Extract the (X, Y) coordinate from the center of the cell holding the provided text.  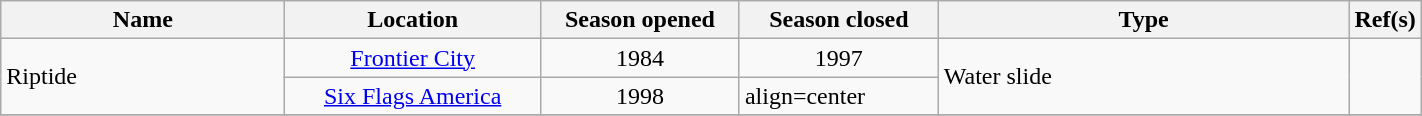
1997 (838, 58)
Season opened (640, 20)
1998 (640, 96)
1984 (640, 58)
Ref(s) (1385, 20)
Water slide (1144, 77)
Frontier City (413, 58)
Riptide (143, 77)
Six Flags America (413, 96)
Name (143, 20)
Location (413, 20)
Season closed (838, 20)
Type (1144, 20)
align=center (838, 96)
